Return (x, y) of the center of cell containing provided text 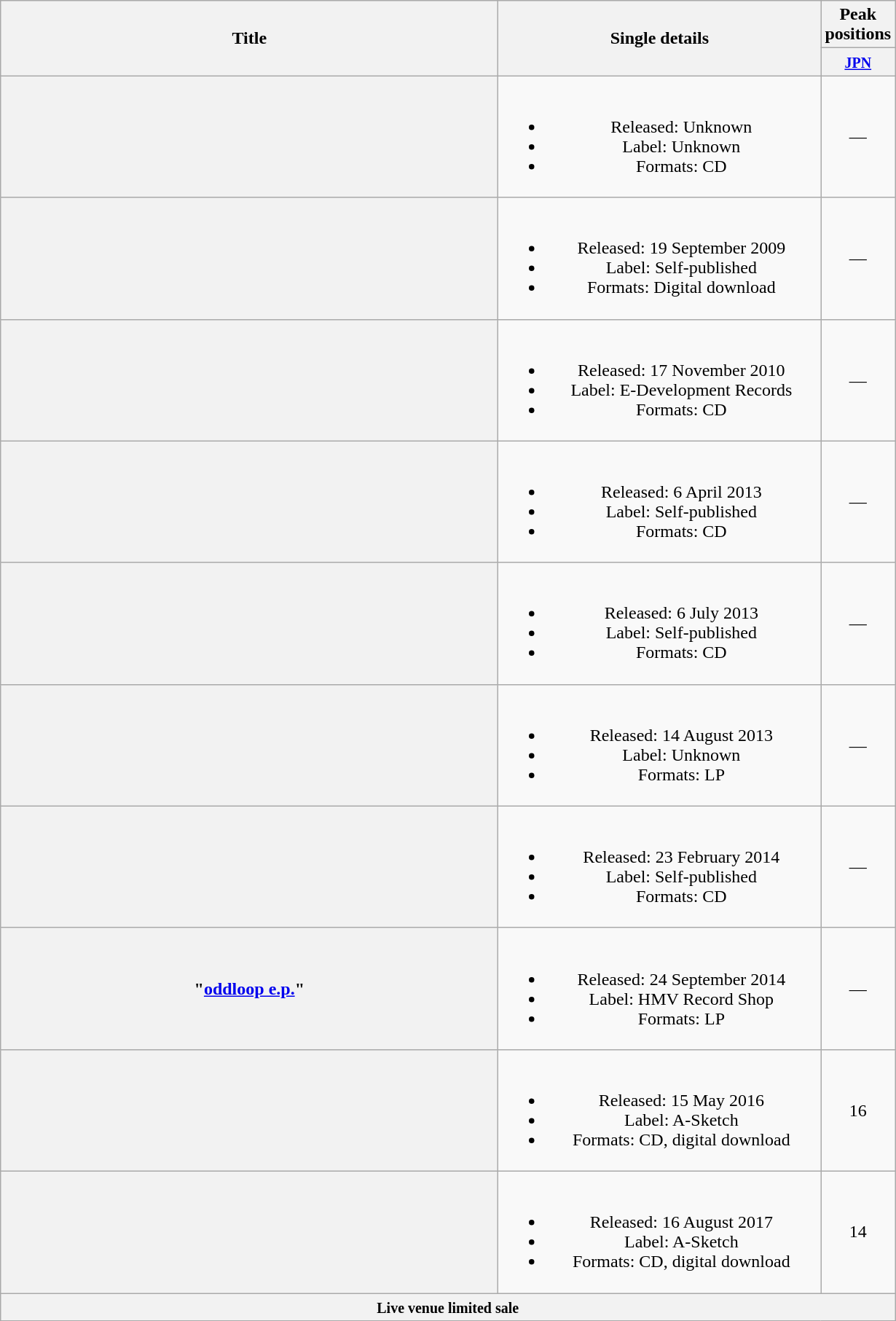
Single details (660, 38)
Peak positions (858, 25)
"oddloop e.p." (249, 988)
Released: 17 November 2010 Label: E-Development RecordsFormats: CD (660, 380)
16 (858, 1110)
Released: 15 May 2016 Label: A-SketchFormats: CD, digital download (660, 1110)
Released: 23 February 2014 Label: Self-publishedFormats: CD (660, 867)
Live venue limited sale (448, 1306)
Released: 14 August 2013 Label: UnknownFormats: LP (660, 745)
JPN (858, 62)
Released: 19 September 2009 Label: Self-publishedFormats: Digital download (660, 258)
14 (858, 1231)
Released: UnknownLabel: UnknownFormats: CD (660, 137)
Released: 16 August 2017Label: A-SketchFormats: CD, digital download (660, 1231)
Released: 6 July 2013 Label: Self-publishedFormats: CD (660, 624)
Title (249, 38)
Released: 6 April 2013 Label: Self-publishedFormats: CD (660, 501)
Released: 24 September 2014 Label: HMV Record ShopFormats: LP (660, 988)
